For the text-containing cell, return its midpoint in (x, y) coordinate format. 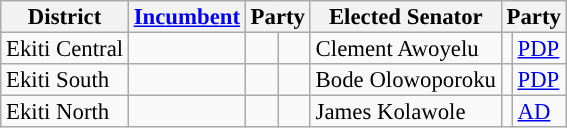
Elected Senator (406, 17)
Incumbent (186, 17)
Ekiti Central (65, 49)
District (65, 17)
Bode Olowoporoku (406, 80)
Ekiti South (65, 80)
Ekiti North (65, 112)
Clement Awoyelu (406, 49)
AD (539, 112)
James Kolawole (406, 112)
